Pinpoint the cell where the given text exists, returning its (x, y) midpoint coordinate. 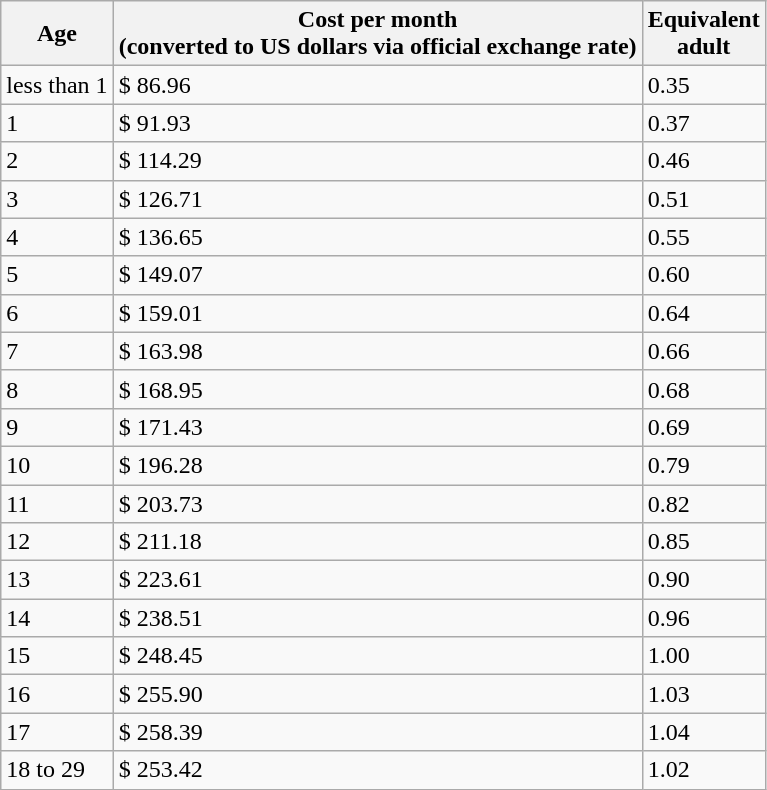
0.46 (704, 161)
1.04 (704, 732)
1.00 (704, 656)
1 (57, 123)
$ 136.65 (378, 237)
$ 159.01 (378, 313)
$ 258.39 (378, 732)
13 (57, 580)
$ 238.51 (378, 618)
12 (57, 542)
0.69 (704, 427)
$ 171.43 (378, 427)
0.51 (704, 199)
0.68 (704, 389)
$ 196.28 (378, 465)
Equivalentadult (704, 34)
$ 255.90 (378, 694)
0.37 (704, 123)
0.96 (704, 618)
$ 163.98 (378, 351)
6 (57, 313)
0.66 (704, 351)
$ 149.07 (378, 275)
2 (57, 161)
$ 248.45 (378, 656)
5 (57, 275)
Cost per month(converted to US dollars via official exchange rate) (378, 34)
7 (57, 351)
3 (57, 199)
$ 253.42 (378, 770)
$ 114.29 (378, 161)
0.35 (704, 85)
11 (57, 503)
0.60 (704, 275)
1.03 (704, 694)
0.55 (704, 237)
14 (57, 618)
0.85 (704, 542)
$ 126.71 (378, 199)
0.64 (704, 313)
8 (57, 389)
0.79 (704, 465)
9 (57, 427)
0.90 (704, 580)
18 to 29 (57, 770)
15 (57, 656)
10 (57, 465)
0.82 (704, 503)
$ 86.96 (378, 85)
$ 211.18 (378, 542)
Age (57, 34)
17 (57, 732)
4 (57, 237)
$ 91.93 (378, 123)
$ 203.73 (378, 503)
$ 168.95 (378, 389)
$ 223.61 (378, 580)
16 (57, 694)
1.02 (704, 770)
less than 1 (57, 85)
